Determine the [X, Y] coordinate at the center of the cell enclosing the given text.  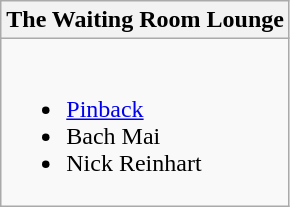
The Waiting Room Lounge [146, 20]
PinbackBach MaiNick Reinhart [146, 122]
